Search for the cell housing the specified text and yield its [x, y] center coordinate. 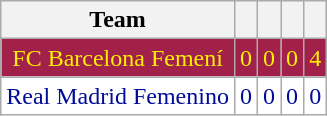
4 [316, 58]
Team [118, 20]
Real Madrid Femenino [118, 96]
FC Barcelona Femení [118, 58]
